Return (x, y) of the center of cell containing provided text 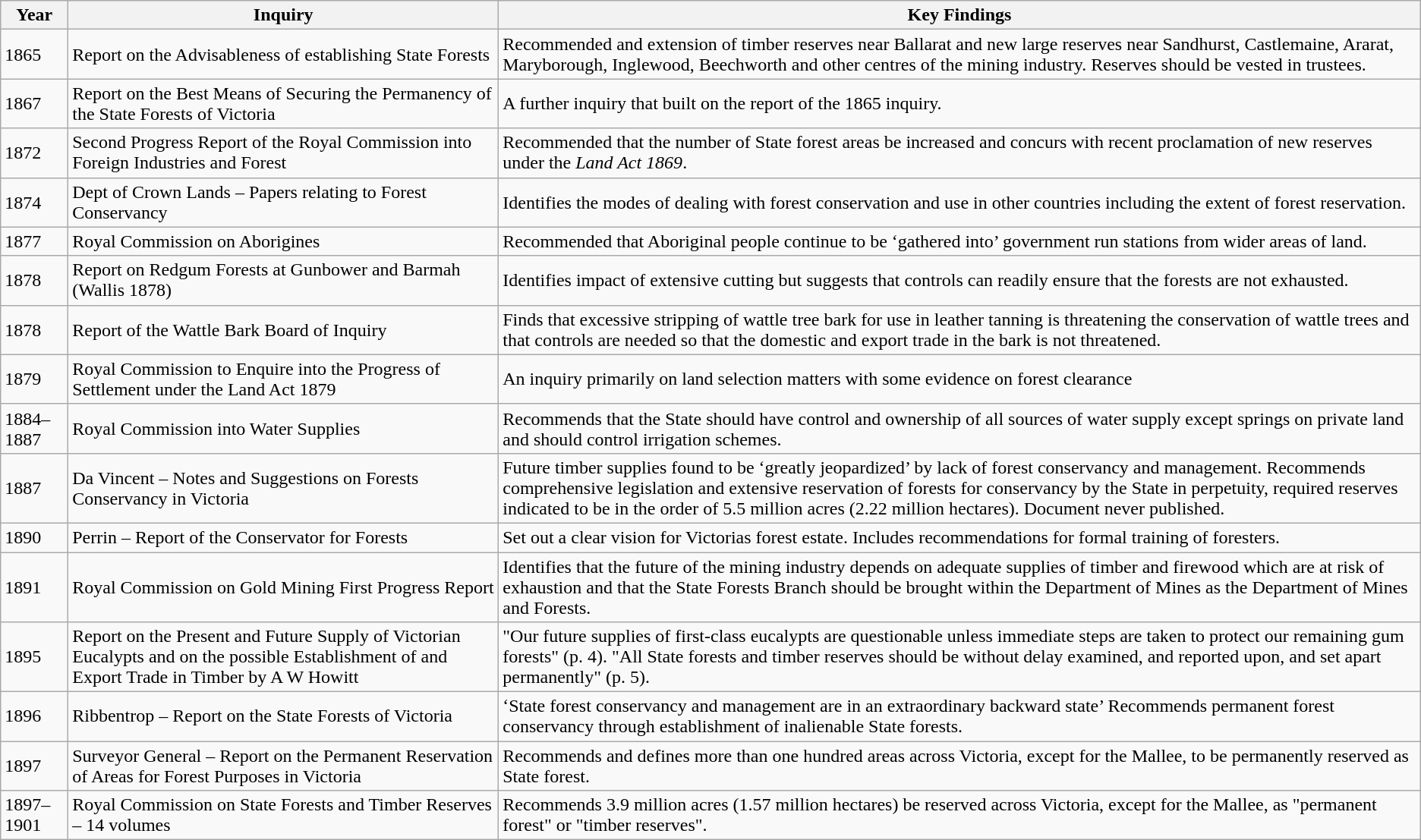
1879 (35, 379)
Identifies the modes of dealing with forest conservation and use in other countries including the extent of forest reservation. (959, 202)
1887 (35, 488)
Report on Redgum Forests at Gunbower and Barmah (Wallis 1878) (284, 281)
Report on the Best Means of Securing the Permanency of the State Forests of Victoria (284, 103)
Recommends 3.9 million acres (1.57 million hectares) be reserved across Victoria, except for the Mallee, as "permanent forest" or "timber reserves". (959, 815)
Inquiry (284, 15)
1895 (35, 657)
An inquiry primarily on land selection matters with some evidence on forest clearance (959, 379)
Report on the Present and Future Supply of Victorian Eucalypts and on the possible Establishment of and Export Trade in Timber by A W Howitt (284, 657)
Report on the Advisableness of establishing State Forests (284, 55)
Royal Commission to Enquire into the Progress of Settlement under the Land Act 1879 (284, 379)
A further inquiry that built on the report of the 1865 inquiry. (959, 103)
Recommended that the number of State forest areas be increased and concurs with recent proclamation of new reserves under the Land Act 1869. (959, 153)
Recommends and defines more than one hundred areas across Victoria, except for the Mallee, to be permanently reserved as State forest. (959, 766)
1890 (35, 537)
Perrin – Report of the Conservator for Forests (284, 537)
1896 (35, 716)
Da Vincent – Notes and Suggestions on Forests Conservancy in Victoria (284, 488)
1877 (35, 241)
Royal Commission on Gold Mining First Progress Report (284, 587)
1867 (35, 103)
1884– 1887 (35, 428)
1897–1901 (35, 815)
1891 (35, 587)
Ribbentrop – Report on the State Forests of Victoria (284, 716)
1874 (35, 202)
Surveyor General – Report on the Permanent Reservation of Areas for Forest Purposes in Victoria (284, 766)
Report of the Wattle Bark Board of Inquiry (284, 329)
Royal Commission on Aborigines (284, 241)
Key Findings (959, 15)
1872 (35, 153)
Identifies impact of extensive cutting but suggests that controls can readily ensure that the forests are not exhausted. (959, 281)
Recommended that Aboriginal people continue to be ‘gathered into’ government run stations from wider areas of land. (959, 241)
1865 (35, 55)
Royal Commission into Water Supplies (284, 428)
Second Progress Report of the Royal Commission into Foreign Industries and Forest (284, 153)
Royal Commission on State Forests and Timber Reserves – 14 volumes (284, 815)
Year (35, 15)
Dept of Crown Lands – Papers relating to Forest Conservancy (284, 202)
Set out a clear vision for Victorias forest estate. Includes recommendations for formal training of foresters. (959, 537)
1897 (35, 766)
